Extract the (x, y) coordinate from the center of the cell holding the provided text.  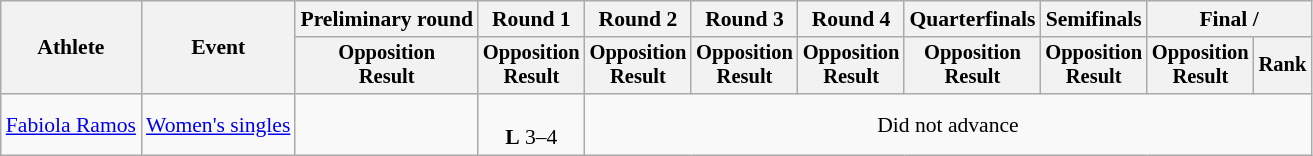
Fabiola Ramos (71, 124)
Rank (1283, 66)
Athlete (71, 48)
Event (218, 48)
Round 4 (852, 19)
Quarterfinals (972, 19)
Women's singles (218, 124)
Semifinals (1094, 19)
Round 3 (744, 19)
Final / (1229, 19)
Round 2 (638, 19)
Preliminary round (386, 19)
Did not advance (948, 124)
L 3–4 (532, 124)
Round 1 (532, 19)
